From the cell containing the given text, extract its center point as [x, y] coordinate. 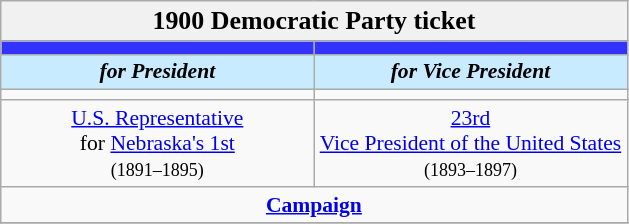
Campaign [314, 205]
23rdVice President of the United States(1893–1897) [470, 144]
for Vice President [470, 72]
U.S. Representativefor Nebraska's 1st(1891–1895) [158, 144]
1900 Democratic Party ticket [314, 21]
for President [158, 72]
